Return the (X, Y) coordinate for the center point of the cell that contains the specified text.  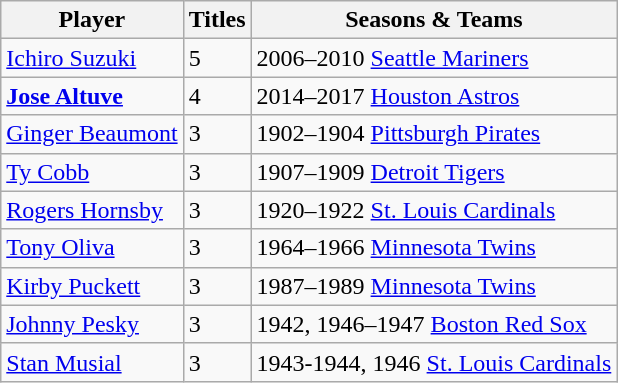
1943-1944, 1946 St. Louis Cardinals (434, 362)
1987–1989 Minnesota Twins (434, 286)
Tony Oliva (92, 248)
1920–1922 St. Louis Cardinals (434, 210)
Johnny Pesky (92, 324)
1907–1909 Detroit Tigers (434, 172)
Jose Altuve (92, 96)
1902–1904 Pittsburgh Pirates (434, 134)
Titles (217, 20)
1964–1966 Minnesota Twins (434, 248)
Seasons & Teams (434, 20)
Ichiro Suzuki (92, 58)
Stan Musial (92, 362)
2014–2017 Houston Astros (434, 96)
Kirby Puckett (92, 286)
1942, 1946–1947 Boston Red Sox (434, 324)
Rogers Hornsby (92, 210)
5 (217, 58)
2006–2010 Seattle Mariners (434, 58)
Ginger Beaumont (92, 134)
Ty Cobb (92, 172)
Player (92, 20)
4 (217, 96)
